Output the (x, y) coordinate of the center of the cell containing the given text.  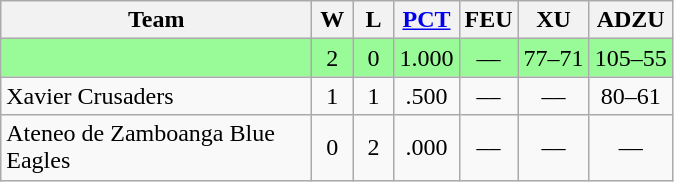
PCT (426, 20)
XU (554, 20)
L (374, 20)
Team (156, 20)
.500 (426, 96)
105–55 (630, 58)
80–61 (630, 96)
.000 (426, 148)
Ateneo de Zamboanga Blue Eagles (156, 148)
Xavier Crusaders (156, 96)
ADZU (630, 20)
FEU (488, 20)
W (332, 20)
77–71 (554, 58)
1.000 (426, 58)
